Find where the given text appears and provide that cell's center as [X, Y] coordinate. 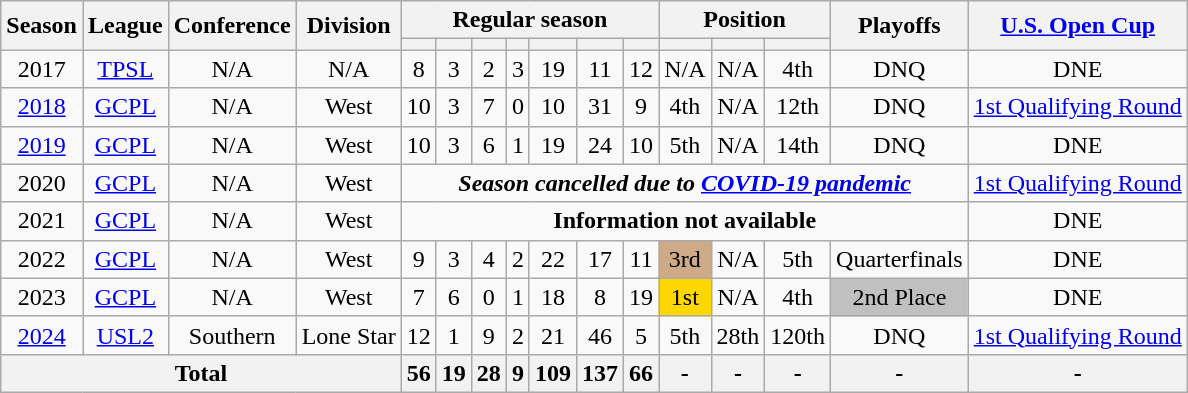
Total [201, 373]
3rd [685, 259]
Conference [232, 26]
31 [600, 107]
14th [798, 145]
TPSL [125, 69]
2023 [42, 297]
2021 [42, 221]
21 [552, 335]
46 [600, 335]
Quarterfinals [900, 259]
2019 [42, 145]
U.S. Open Cup [1078, 26]
12th [798, 107]
Information not available [684, 221]
1st [685, 297]
Playoffs [900, 26]
120th [798, 335]
2022 [42, 259]
2018 [42, 107]
Southern [232, 335]
137 [600, 373]
League [125, 26]
Regular season [530, 20]
2017 [42, 69]
2020 [42, 183]
USL2 [125, 335]
4 [488, 259]
18 [552, 297]
Division [348, 26]
24 [600, 145]
109 [552, 373]
Season [42, 26]
5 [642, 335]
2nd Place [900, 297]
17 [600, 259]
2024 [42, 335]
28th [738, 335]
Season cancelled due to COVID-19 pandemic [684, 183]
56 [418, 373]
Position [745, 20]
22 [552, 259]
28 [488, 373]
66 [642, 373]
Lone Star [348, 335]
